Return (X, Y) of the center of cell containing provided text 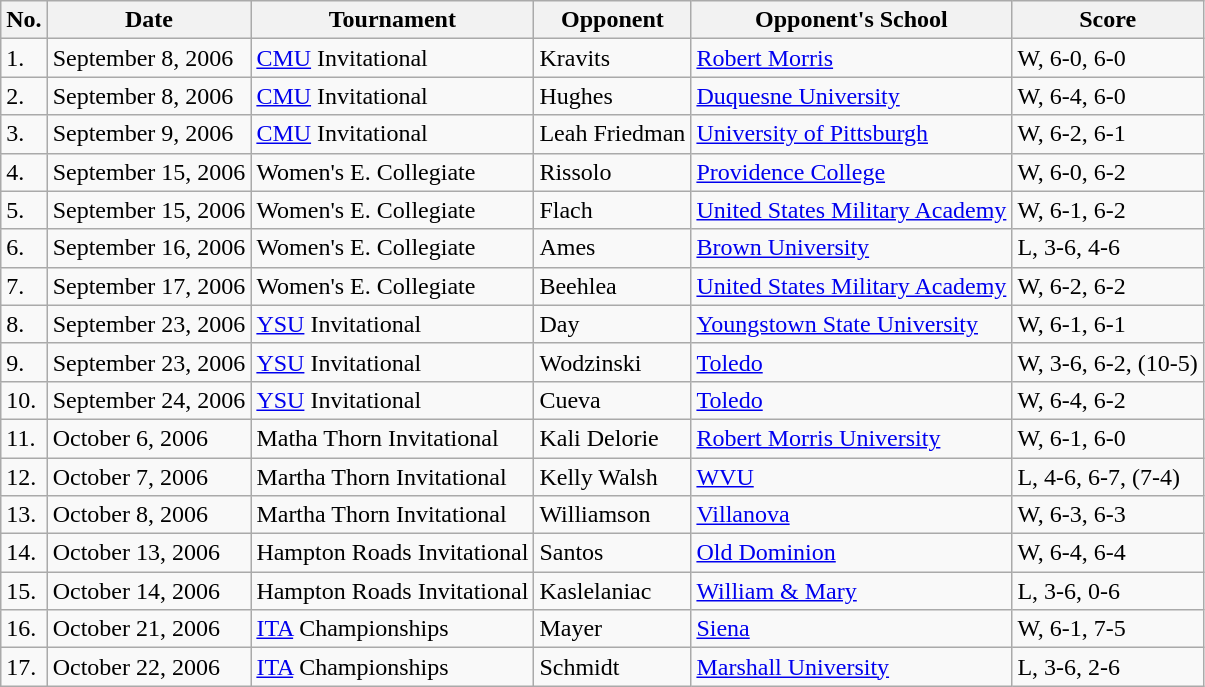
Kaslelaniac (612, 591)
W, 6-1, 6-1 (1108, 324)
12. (24, 477)
Robert Morris (852, 58)
Beehlea (612, 286)
Brown University (852, 248)
Youngstown State University (852, 324)
September 24, 2006 (149, 400)
October 7, 2006 (149, 477)
Tournament (392, 20)
11. (24, 438)
Kelly Walsh (612, 477)
15. (24, 591)
Kravits (612, 58)
3. (24, 134)
Duquesne University (852, 96)
Schmidt (612, 667)
Rissolo (612, 172)
W, 6-1, 6-0 (1108, 438)
September 9, 2006 (149, 134)
W, 6-1, 7-5 (1108, 629)
University of Pittsburgh (852, 134)
Date (149, 20)
W, 6-1, 6-2 (1108, 210)
2. (24, 96)
7. (24, 286)
Flach (612, 210)
October 6, 2006 (149, 438)
W, 3-6, 6-2, (10-5) (1108, 362)
L, 3-6, 2-6 (1108, 667)
No. (24, 20)
Ames (612, 248)
17. (24, 667)
14. (24, 553)
W, 6-4, 6-0 (1108, 96)
L, 3-6, 0-6 (1108, 591)
October 21, 2006 (149, 629)
Cueva (612, 400)
8. (24, 324)
Day (612, 324)
Opponent (612, 20)
L, 3-6, 4-6 (1108, 248)
Kali Delorie (612, 438)
W, 6-4, 6-2 (1108, 400)
September 17, 2006 (149, 286)
W, 6-4, 6-4 (1108, 553)
6. (24, 248)
Villanova (852, 515)
9. (24, 362)
W, 6-3, 6-3 (1108, 515)
Mayer (612, 629)
16. (24, 629)
4. (24, 172)
Robert Morris University (852, 438)
W, 6-2, 6-2 (1108, 286)
Santos (612, 553)
Opponent's School (852, 20)
Marshall University (852, 667)
October 14, 2006 (149, 591)
October 22, 2006 (149, 667)
10. (24, 400)
L, 4-6, 6-7, (7-4) (1108, 477)
William & Mary (852, 591)
Old Dominion (852, 553)
Leah Friedman (612, 134)
October 13, 2006 (149, 553)
Matha Thorn Invitational (392, 438)
October 8, 2006 (149, 515)
Williamson (612, 515)
Providence College (852, 172)
September 16, 2006 (149, 248)
13. (24, 515)
5. (24, 210)
W, 6-0, 6-2 (1108, 172)
W, 6-0, 6-0 (1108, 58)
Hughes (612, 96)
Siena (852, 629)
W, 6-2, 6-1 (1108, 134)
Wodzinski (612, 362)
Score (1108, 20)
1. (24, 58)
WVU (852, 477)
